Pinpoint the cell where the given text exists, returning its [x, y] midpoint coordinate. 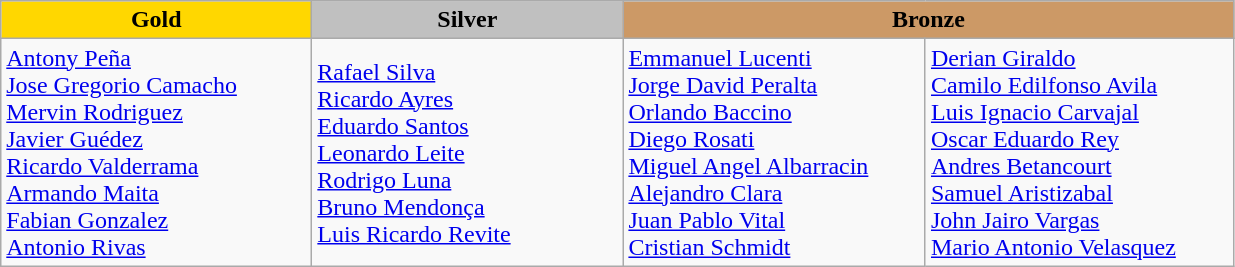
Silver [468, 20]
Bronze [928, 20]
Antony PeñaJose Gregorio CamachoMervin RodriguezJavier GuédezRicardo ValderramaArmando MaitaFabian GonzalezAntonio Rivas [156, 152]
Derian GiraldoCamilo Edilfonso AvilaLuis Ignacio CarvajalOscar Eduardo ReyAndres BetancourtSamuel AristizabalJohn Jairo VargasMario Antonio Velasquez [1079, 152]
Rafael SilvaRicardo AyresEduardo SantosLeonardo LeiteRodrigo LunaBruno MendonçaLuis Ricardo Revite [468, 152]
Gold [156, 20]
Emmanuel LucentiJorge David PeraltaOrlando BaccinoDiego RosatiMiguel Angel AlbarracinAlejandro ClaraJuan Pablo VitalCristian Schmidt [774, 152]
